For the text-containing cell, return its midpoint in (X, Y) coordinate format. 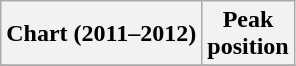
Peak position (248, 34)
Chart (2011–2012) (102, 34)
